For the text-containing cell, return its midpoint in [X, Y] coordinate format. 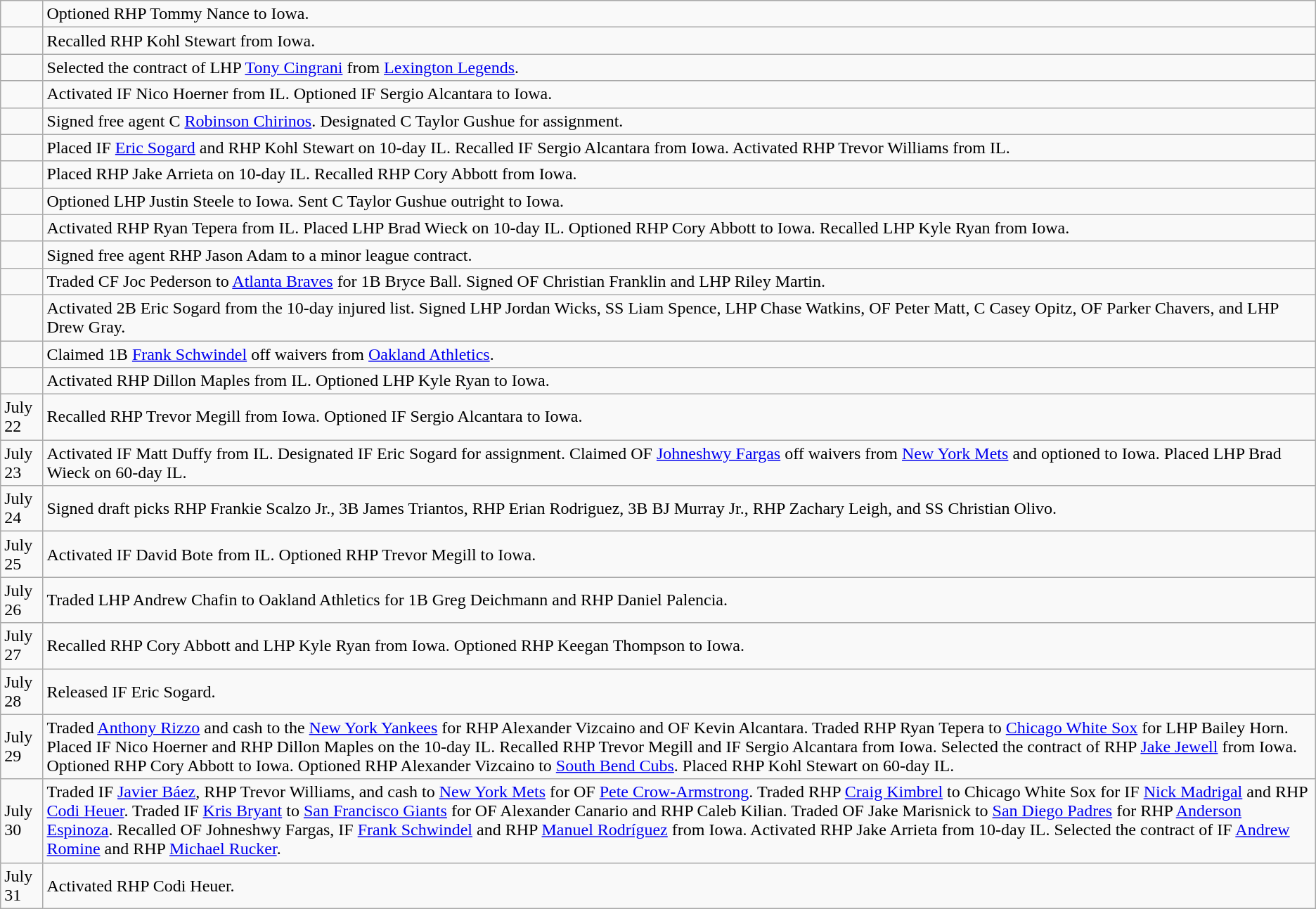
July 30 [22, 821]
Released IF Eric Sogard. [679, 692]
Traded CF Joc Pederson to Atlanta Braves for 1B Bryce Ball. Signed OF Christian Franklin and LHP Riley Martin. [679, 281]
July 31 [22, 886]
July 23 [22, 463]
Activated RHP Codi Heuer. [679, 886]
Claimed 1B Frank Schwindel off waivers from Oakland Athletics. [679, 354]
Recalled RHP Trevor Megill from Iowa. Optioned IF Sergio Alcantara to Iowa. [679, 418]
Recalled RHP Kohl Stewart from Iowa. [679, 41]
July 25 [22, 554]
Activated IF David Bote from IL. Optioned RHP Trevor Megill to Iowa. [679, 554]
Placed IF Eric Sogard and RHP Kohl Stewart on 10-day IL. Recalled IF Sergio Alcantara from Iowa. Activated RHP Trevor Williams from IL. [679, 148]
July 29 [22, 747]
Signed free agent RHP Jason Adam to a minor league contract. [679, 254]
Placed RHP Jake Arrieta on 10-day IL. Recalled RHP Cory Abbott from Iowa. [679, 174]
Selected the contract of LHP Tony Cingrani from Lexington Legends. [679, 67]
July 28 [22, 692]
July 24 [22, 509]
July 27 [22, 645]
Activated IF Nico Hoerner from IL. Optioned IF Sergio Alcantara to Iowa. [679, 94]
Optioned LHP Justin Steele to Iowa. Sent C Taylor Gushue outright to Iowa. [679, 201]
Activated RHP Dillon Maples from IL. Optioned LHP Kyle Ryan to Iowa. [679, 381]
Activated RHP Ryan Tepera from IL. Placed LHP Brad Wieck on 10-day IL. Optioned RHP Cory Abbott to Iowa. Recalled LHP Kyle Ryan from Iowa. [679, 228]
Optioned RHP Tommy Nance to Iowa. [679, 14]
July 26 [22, 600]
Traded LHP Andrew Chafin to Oakland Athletics for 1B Greg Deichmann and RHP Daniel Palencia. [679, 600]
Signed free agent C Robinson Chirinos. Designated C Taylor Gushue for assignment. [679, 121]
Recalled RHP Cory Abbott and LHP Kyle Ryan from Iowa. Optioned RHP Keegan Thompson to Iowa. [679, 645]
July 22 [22, 418]
Signed draft picks RHP Frankie Scalzo Jr., 3B James Triantos, RHP Erian Rodriguez, 3B BJ Murray Jr., RHP Zachary Leigh, and SS Christian Olivo. [679, 509]
